Extract the (X, Y) coordinate from the center of the cell holding the provided text.  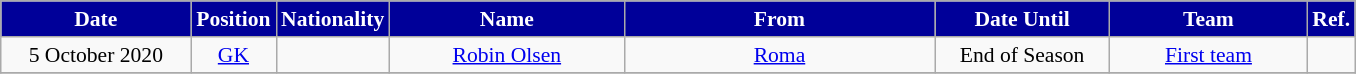
Date Until (1022, 19)
Position (234, 19)
First team (1209, 55)
Robin Olsen (506, 55)
Roma (779, 55)
Nationality (332, 19)
GK (234, 55)
Name (506, 19)
Team (1209, 19)
5 October 2020 (96, 55)
Date (96, 19)
From (779, 19)
End of Season (1022, 55)
Ref. (1331, 19)
